Extract the [X, Y] coordinate from the center of the cell holding the provided text.  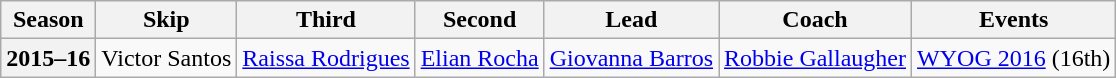
Robbie Gallaugher [816, 58]
Events [1014, 20]
Elian Rocha [480, 58]
Coach [816, 20]
2015–16 [48, 58]
Second [480, 20]
Giovanna Barros [631, 58]
Season [48, 20]
WYOG 2016 (16th) [1014, 58]
Lead [631, 20]
Victor Santos [166, 58]
Third [326, 20]
Skip [166, 20]
Raissa Rodrigues [326, 58]
